From the cell containing the given text, extract its center point as [x, y] coordinate. 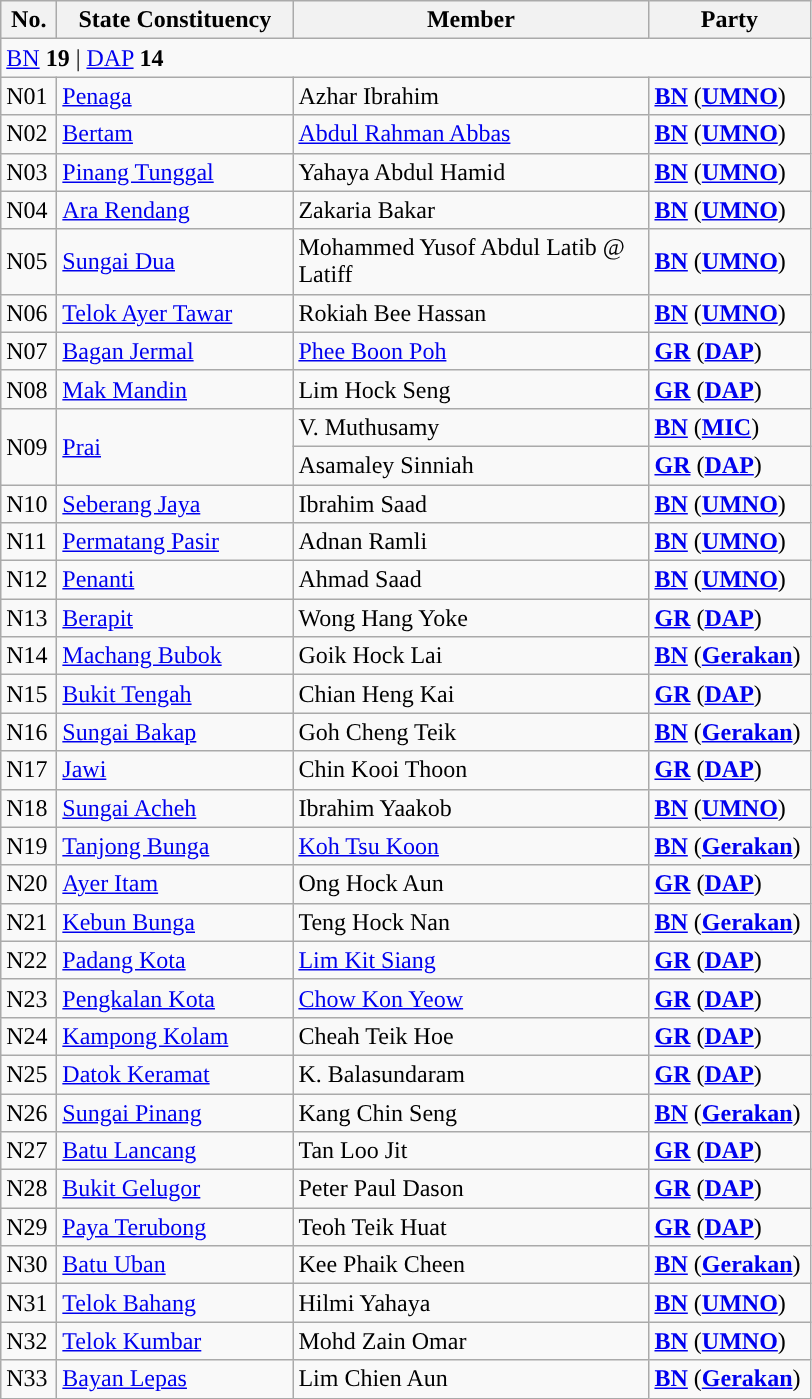
Kee Phaik Cheen [471, 1265]
Phee Boon Poh [471, 351]
N02 [29, 134]
Teng Hock Nan [471, 922]
Kampong Kolam [175, 1036]
Adnan Ramli [471, 542]
N11 [29, 542]
Penaga [175, 96]
Padang Kota [175, 960]
Datok Keramat [175, 1074]
N21 [29, 922]
Telok Kumbar [175, 1341]
Sungai Dua [175, 262]
Party [730, 20]
Permatang Pasir [175, 542]
Wong Hang Yoke [471, 618]
Batu Uban [175, 1265]
BN 19 | DAP 14 [406, 58]
Asamaley Sinniah [471, 465]
Lim Hock Seng [471, 389]
N31 [29, 1303]
N04 [29, 210]
Telok Ayer Tawar [175, 313]
N26 [29, 1113]
Koh Tsu Koon [471, 846]
Paya Terubong [175, 1227]
Kebun Bunga [175, 922]
Telok Bahang [175, 1303]
Lim Kit Siang [471, 960]
Mohd Zain Omar [471, 1341]
Hilmi Yahaya [471, 1303]
Peter Paul Dason [471, 1189]
N16 [29, 732]
N27 [29, 1151]
Chin Kooi Thoon [471, 770]
Batu Lancang [175, 1151]
Berapit [175, 618]
Zakaria Bakar [471, 210]
Bukit Tengah [175, 694]
N19 [29, 846]
Ibrahim Yaakob [471, 808]
N17 [29, 770]
N33 [29, 1379]
N06 [29, 313]
N32 [29, 1341]
Bagan Jermal [175, 351]
Mohammed Yusof Abdul Latib @ Latiff [471, 262]
K. Balasundaram [471, 1074]
N28 [29, 1189]
Ahmad Saad [471, 580]
Seberang Jaya [175, 503]
N29 [29, 1227]
Mak Mandin [175, 389]
N13 [29, 618]
N20 [29, 884]
Goh Cheng Teik [471, 732]
State Constituency [175, 20]
N01 [29, 96]
Member [471, 20]
N25 [29, 1074]
Prai [175, 446]
Penanti [175, 580]
Teoh Teik Huat [471, 1227]
Yahaya Abdul Hamid [471, 172]
Azhar Ibrahim [471, 96]
Sungai Pinang [175, 1113]
N09 [29, 446]
V. Muthusamy [471, 427]
Ibrahim Saad [471, 503]
N03 [29, 172]
Machang Bubok [175, 656]
Sungai Bakap [175, 732]
N14 [29, 656]
Ayer Itam [175, 884]
N24 [29, 1036]
Pengkalan Kota [175, 998]
Tanjong Bunga [175, 846]
Jawi [175, 770]
Goik Hock Lai [471, 656]
N22 [29, 960]
Tan Loo Jit [471, 1151]
Ong Hock Aun [471, 884]
N30 [29, 1265]
Pinang Tunggal [175, 172]
Kang Chin Seng [471, 1113]
N12 [29, 580]
N08 [29, 389]
Abdul Rahman Abbas [471, 134]
Cheah Teik Hoe [471, 1036]
N05 [29, 262]
Chian Heng Kai [471, 694]
Ara Rendang [175, 210]
N10 [29, 503]
No. [29, 20]
Bukit Gelugor [175, 1189]
Lim Chien Aun [471, 1379]
Bayan Lepas [175, 1379]
Rokiah Bee Hassan [471, 313]
N23 [29, 998]
Chow Kon Yeow [471, 998]
N18 [29, 808]
BN (MIC) [730, 427]
Bertam [175, 134]
Sungai Acheh [175, 808]
N07 [29, 351]
N15 [29, 694]
